Determine the [x, y] coordinate at the center of the cell enclosing the given text.  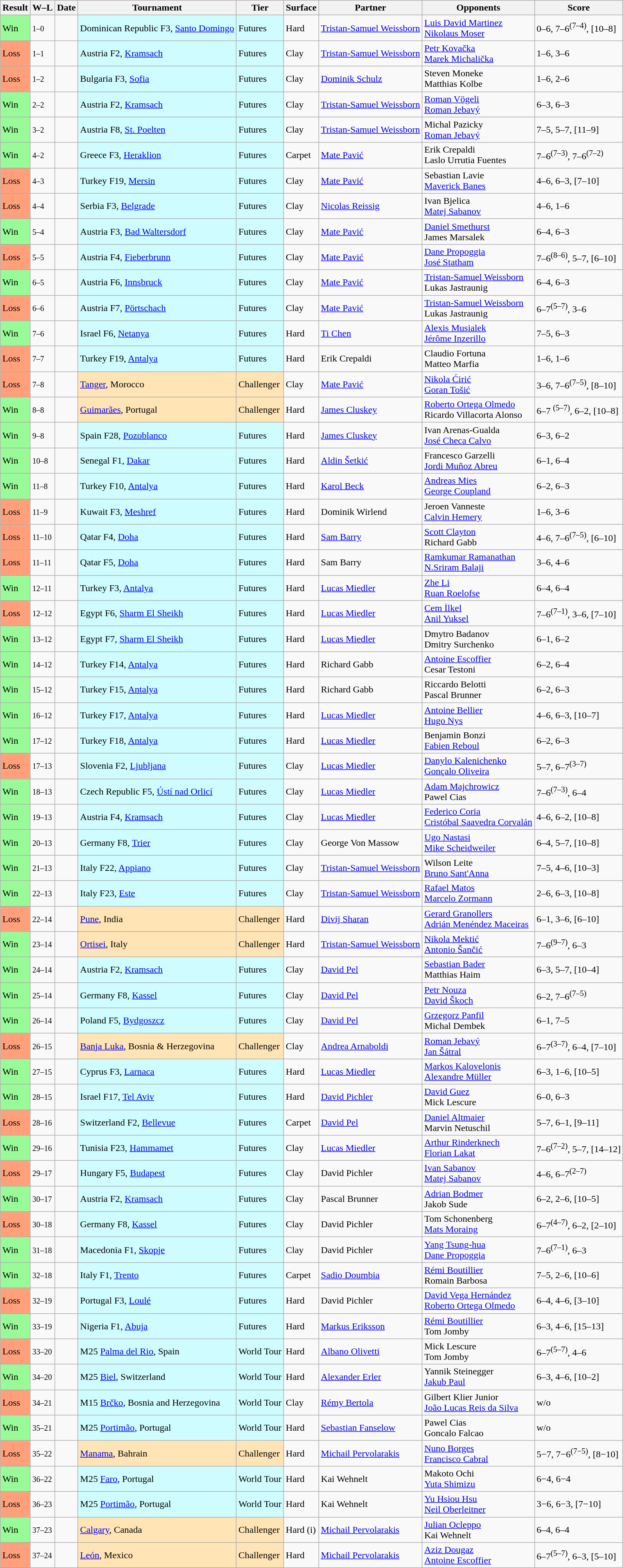
Nigeria F1, Abuja [157, 1326]
Turkey F19, Mersin [157, 181]
37–24 [42, 1555]
Austria F4, Fieberbrunn [157, 257]
M25 Palma del Rio, Spain [157, 1351]
Guimarães, Portugal [157, 410]
7–8 [42, 384]
Tanger, Morocco [157, 384]
Austria F3, Bad Waltersdorf [157, 232]
1–6, 2–6 [578, 79]
7–7 [42, 359]
Poland F5, Bydgoszcz [157, 1020]
7–5, 2–6, [10–6] [578, 1275]
Karol Beck [370, 486]
3−6, 6−3, [7−10] [578, 1504]
Ramkumar Ramanathan N.Sriram Balaji [479, 563]
3–6, 7–6(7–5), [8–10] [578, 384]
Aziz Dougaz Antoine Escoffier [479, 1555]
32–19 [42, 1300]
Erik Crepaldi Laslo Urrutia Fuentes [479, 155]
Nuno Borges Francisco Cabral [479, 1453]
Ugo Nastasi Mike Scheidweiler [479, 843]
Petr Kovačka Marek Michalička [479, 53]
6–1, 6–2 [578, 638]
Spain F28, Pozoblanco [157, 435]
6–2, 7–6(7–5) [578, 995]
33–19 [42, 1326]
Rafael Matos Marcelo Zormann [479, 894]
Nicolas Reissig [370, 206]
Gerard Granollers Adrián Menéndez Maceiras [479, 919]
34–21 [42, 1402]
22–14 [42, 919]
14–12 [42, 664]
Pawel Cias Goncalo Falcao [479, 1428]
Makoto Ochi Yuta Shimizu [479, 1479]
37–23 [42, 1530]
4–6, 6–7(2–7) [578, 1174]
Yannik Steinegger Jakub Paul [479, 1377]
29–16 [42, 1148]
Rémy Bertola [370, 1402]
6–4, 4–6, [3–10] [578, 1300]
Tier [260, 8]
Danylo Kalenichenko Gonçalo Oliveira [479, 766]
4–4 [42, 206]
9–8 [42, 435]
Wilson Leite Bruno Sant'Anna [479, 868]
7–6(8–6), 5–7, [6–10] [578, 257]
Andreas Mies George Coupland [479, 486]
7–6(7–1), 6–3 [578, 1250]
21–13 [42, 868]
Tournament [157, 8]
6–1, 6–4 [578, 461]
23–14 [42, 944]
George Von Massow [370, 843]
Dane Propoggia José Statham [479, 257]
Greece F3, Heraklion [157, 155]
Qatar F5, Doha [157, 563]
Markus Eriksson [370, 1326]
Markos Kalovelonis Alexandre Müller [479, 1071]
22–13 [42, 894]
Julian Ocleppo Kai Wehnelt [479, 1530]
Austria F4, Kramsach [157, 817]
6–7(4–7), 6–2, [2–10] [578, 1225]
Turkey F10, Antalya [157, 486]
2–6, 6–3, [10–8] [578, 894]
Switzerland F2, Bellevue [157, 1122]
7–5, 6–3 [578, 333]
7–5, 5–7, [11–9] [578, 130]
7–6 [42, 333]
35–21 [42, 1428]
26–15 [42, 1046]
28–15 [42, 1097]
6–3, 4–6, [10–2] [578, 1377]
34–20 [42, 1377]
1–1 [42, 53]
6–7(5–7), 6–3, [5–10] [578, 1555]
6–3, 4–6, [15–13] [578, 1326]
6–4, 5–7, [10–8] [578, 843]
11–8 [42, 486]
6–5 [42, 282]
Sebastian Bader Matthias Haim [479, 969]
Hard (i) [301, 1530]
4–6, 7–6(7–5), [6–10] [578, 537]
Nikola Ćirić Goran Tošić [479, 384]
Ivan Bjelica Matej Sabanov [479, 206]
8–8 [42, 410]
Erik Crepaldi [370, 359]
Czech Republic F5, Ústí nad Orlicí [157, 792]
11–9 [42, 512]
Austria F7, Pörtschach [157, 307]
12–11 [42, 588]
Pascal Brunner [370, 1199]
Ortisei, Italy [157, 944]
7–6(7–3), 6–4 [578, 792]
Qatar F4, Doha [157, 537]
Score [578, 8]
León, Mexico [157, 1555]
16–12 [42, 715]
Dominik Wirlend [370, 512]
Riccardo Belotti Pascal Brunner [479, 689]
Portugal F3, Loulé [157, 1300]
Bulgaria F3, Sofia [157, 79]
20–13 [42, 843]
Ivan Arenas-Gualda José Checa Calvo [479, 435]
24–14 [42, 969]
Egypt F7, Sharm El Sheikh [157, 638]
4–6, 6–3, [10–7] [578, 715]
Tom Schonenberg Mats Moraing [479, 1225]
Senegal F1, Dakar [157, 461]
Adrian Bodmer Jakob Sude [479, 1199]
Steven Moneke Matthias Kolbe [479, 79]
3–6, 4–6 [578, 563]
Tunisia F23, Hammamet [157, 1148]
12–12 [42, 613]
W–L [42, 8]
17–12 [42, 741]
Kuwait F3, Meshref [157, 512]
Egypt F6, Sharm El Sheikh [157, 613]
Yu Hsiou Hsu Neil Oberleitner [479, 1504]
30–18 [42, 1225]
36–23 [42, 1504]
M25 Biel, Switzerland [157, 1377]
5–4 [42, 232]
6–7(3–7), 6–4, [7–10] [578, 1046]
32–18 [42, 1275]
Pune, India [157, 919]
Austria F6, Innsbruck [157, 282]
Cyprus F3, Larnaca [157, 1071]
Roman Jebavý Jan Šátral [479, 1046]
17–13 [42, 766]
Turkey F14, Antalya [157, 664]
Scott Clayton Richard Gabb [479, 537]
6–2, 6–4 [578, 664]
6–0, 6–3 [578, 1097]
6–7(5–7), 3–6 [578, 307]
Italy F22, Appiano [157, 868]
Michal Pazicky Roman Jebavý [479, 130]
David Vega Hernández Roberto Ortega Olmedo [479, 1300]
Banja Luka, Bosnia & Herzegovina [157, 1046]
4–6, 6–2, [10–8] [578, 817]
6–3, 5–7, [10–4] [578, 969]
Zhe Li Ruan Roelofse [479, 588]
Aldin Šetkić [370, 461]
Andrea Arnaboldi [370, 1046]
6–1, 7–5 [578, 1020]
6–3, 6–2 [578, 435]
7–6(9–7), 6–3 [578, 944]
28–16 [42, 1122]
Austria F8, St. Poelten [157, 130]
1–6, 1–6 [578, 359]
Nikola Mektić Antonio Šančić [479, 944]
Claudio Fortuna Matteo Marfia [479, 359]
Macedonia F1, Skopje [157, 1250]
5–7, 6–7(3–7) [578, 766]
David Guez Mick Lescure [479, 1097]
19–13 [42, 817]
10–8 [42, 461]
4–6, 1–6 [578, 206]
Slovenia F2, Ljubljana [157, 766]
31–18 [42, 1250]
Gilbert Klier Junior João Lucas Reis da Silva [479, 1402]
Rémi Boutillier Romain Barbosa [479, 1275]
Antoine Escoffier Cesar Testoni [479, 664]
Daniel Smethurst James Marsalek [479, 232]
Francesco Garzelli Jordi Muñoz Abreu [479, 461]
Jeroen Vanneste Calvin Hemery [479, 512]
6–2, 2–6, [10–5] [578, 1199]
Roberto Ortega Olmedo Ricardo Villacorta Alonso [479, 410]
Rémi Boutillier Tom Jomby [479, 1326]
6–7(5–7), 4–6 [578, 1351]
Albano Olivetti [370, 1351]
Turkey F17, Antalya [157, 715]
6−4, 6−4 [578, 1479]
Adam Majchrowicz Pawel Cias [479, 792]
6–7 (5–7), 6–2, [10–8] [578, 410]
Partner [370, 8]
11–11 [42, 563]
Result [15, 8]
Federico Coria Cristóbal Saavedra Corvalán [479, 817]
30–17 [42, 1199]
Calgary, Canada [157, 1530]
Serbia F3, Belgrade [157, 206]
Daniel Altmaier Marvin Netuschil [479, 1122]
4–2 [42, 155]
Sadio Doumbia [370, 1275]
3–2 [42, 130]
Petr Nouza David Škoch [479, 995]
M25 Faro, Portugal [157, 1479]
5–7, 6–1, [9–11] [578, 1122]
7–6(7–3), 7–6(7–2) [578, 155]
4–6, 6–3, [7–10] [578, 181]
Benjamin Bonzi Fabien Reboul [479, 741]
Antoine Bellier Hugo Nys [479, 715]
Manama, Bahrain [157, 1453]
1–2 [42, 79]
Turkey F15, Antalya [157, 689]
Italy F23, Este [157, 894]
Date [66, 8]
0–6, 7–6(7–4), [10–8] [578, 28]
13–12 [42, 638]
Dmytro Badanov Dmitry Surchenko [479, 638]
Roman Vögeli Roman Jebavý [479, 104]
26–14 [42, 1020]
6–1, 3–6, [6–10] [578, 919]
36–22 [42, 1479]
M15 Brčko, Bosnia and Herzegovina [157, 1402]
6–6 [42, 307]
Turkey F19, Antalya [157, 359]
18–13 [42, 792]
15–12 [42, 689]
33–20 [42, 1351]
Sebastian Fanselow [370, 1428]
7–5, 4–6, [10–3] [578, 868]
Sebastian Lavie Maverick Banes [479, 181]
Turkey F18, Antalya [157, 741]
11–10 [42, 537]
Ivan Sabanov Matej Sabanov [479, 1174]
27–15 [42, 1071]
Israel F17, Tel Aviv [157, 1097]
Germany F8, Trier [157, 843]
1–0 [42, 28]
Dominik Schulz [370, 79]
Opponents [479, 8]
35–22 [42, 1453]
25–14 [42, 995]
Alexis Musialek Jérôme Inzerillo [479, 333]
Surface [301, 8]
7–6(7–1), 3–6, [7–10] [578, 613]
Yang Tsung-hua Dane Propoggia [479, 1250]
Italy F1, Trento [157, 1275]
Ti Chen [370, 333]
5–5 [42, 257]
5−7, 7−6(7−5), [8−10] [578, 1453]
2–2 [42, 104]
Israel F6, Netanya [157, 333]
29–17 [42, 1174]
7–6(7–2), 5–7, [14–12] [578, 1148]
Arthur Rinderknech Florian Lakat [479, 1148]
Mick Lescure Tom Jomby [479, 1351]
Turkey F3, Antalya [157, 588]
4–3 [42, 181]
Dominican Republic F3, Santo Domingo [157, 28]
Cem İlkel Anil Yuksel [479, 613]
6–3, 1–6, [10–5] [578, 1071]
Divij Sharan [370, 919]
6–3, 6–3 [578, 104]
Hungary F5, Budapest [157, 1174]
Luis David Martinez Nikolaus Moser [479, 28]
Grzegorz Panfil Michal Dembek [479, 1020]
Alexander Erler [370, 1377]
